Capture the cell that displays the provided text and extract its [X, Y] central coordinate. 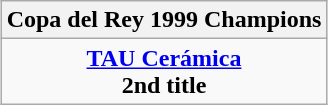
TAU Cerámica 2nd title [164, 72]
Copa del Rey 1999 Champions [164, 20]
